Return the (x, y) coordinate for the center point of the cell that contains the specified text.  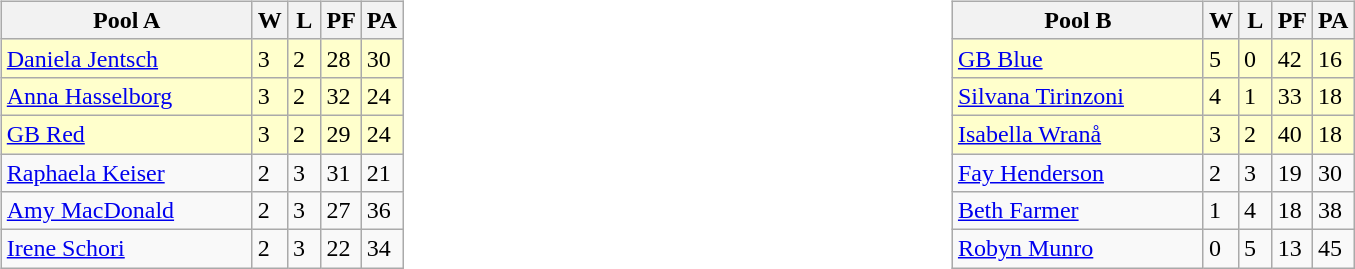
Isabella Wranå (1078, 134)
Amy MacDonald (126, 211)
Irene Schori (126, 249)
GB Red (126, 134)
21 (382, 173)
42 (1292, 58)
45 (1332, 249)
27 (341, 211)
Silvana Tirinzoni (1078, 96)
38 (1332, 211)
13 (1292, 249)
32 (341, 96)
Raphaela Keiser (126, 173)
Daniela Jentsch (126, 58)
34 (382, 249)
28 (341, 58)
Robyn Munro (1078, 249)
31 (341, 173)
29 (341, 134)
16 (1332, 58)
Beth Farmer (1078, 211)
Anna Hasselborg (126, 96)
40 (1292, 134)
22 (341, 249)
Fay Henderson (1078, 173)
GB Blue (1078, 58)
33 (1292, 96)
19 (1292, 173)
36 (382, 211)
Pool B (1078, 20)
Pool A (126, 20)
